Locate the cell with the specified text and output its (x, y) center coordinate. 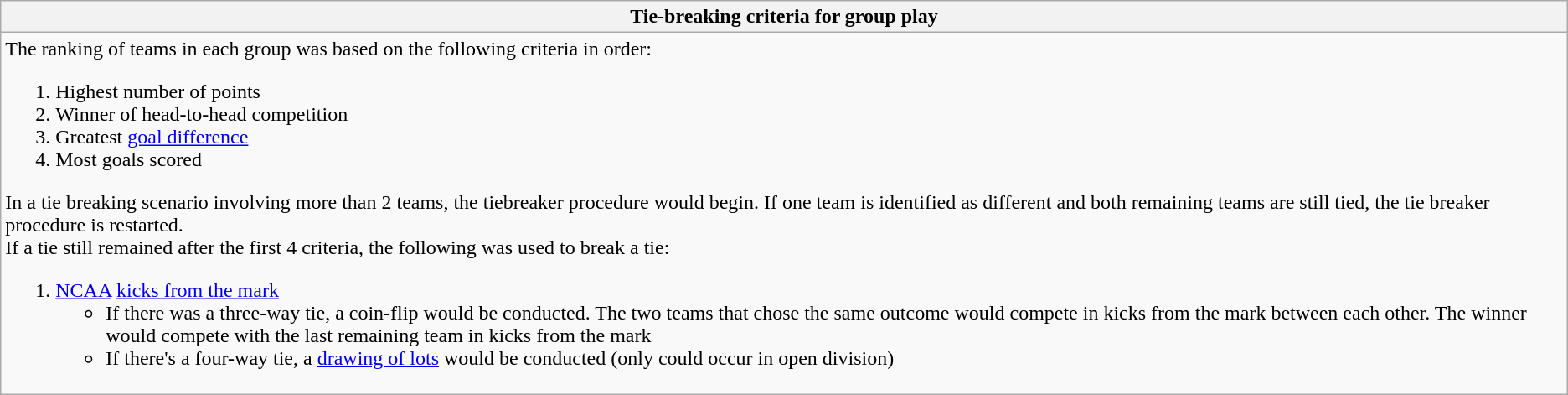
Tie-breaking criteria for group play (784, 17)
